Capture the cell that displays the provided text and extract its (x, y) central coordinate. 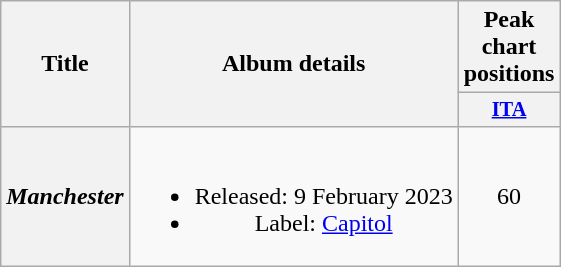
Released: 9 February 2023Label: Capitol (294, 196)
Album details (294, 64)
ITA (509, 110)
Manchester (65, 196)
Title (65, 64)
60 (509, 196)
Peak chart positions (509, 47)
